Return [x, y] of the center of cell containing provided text 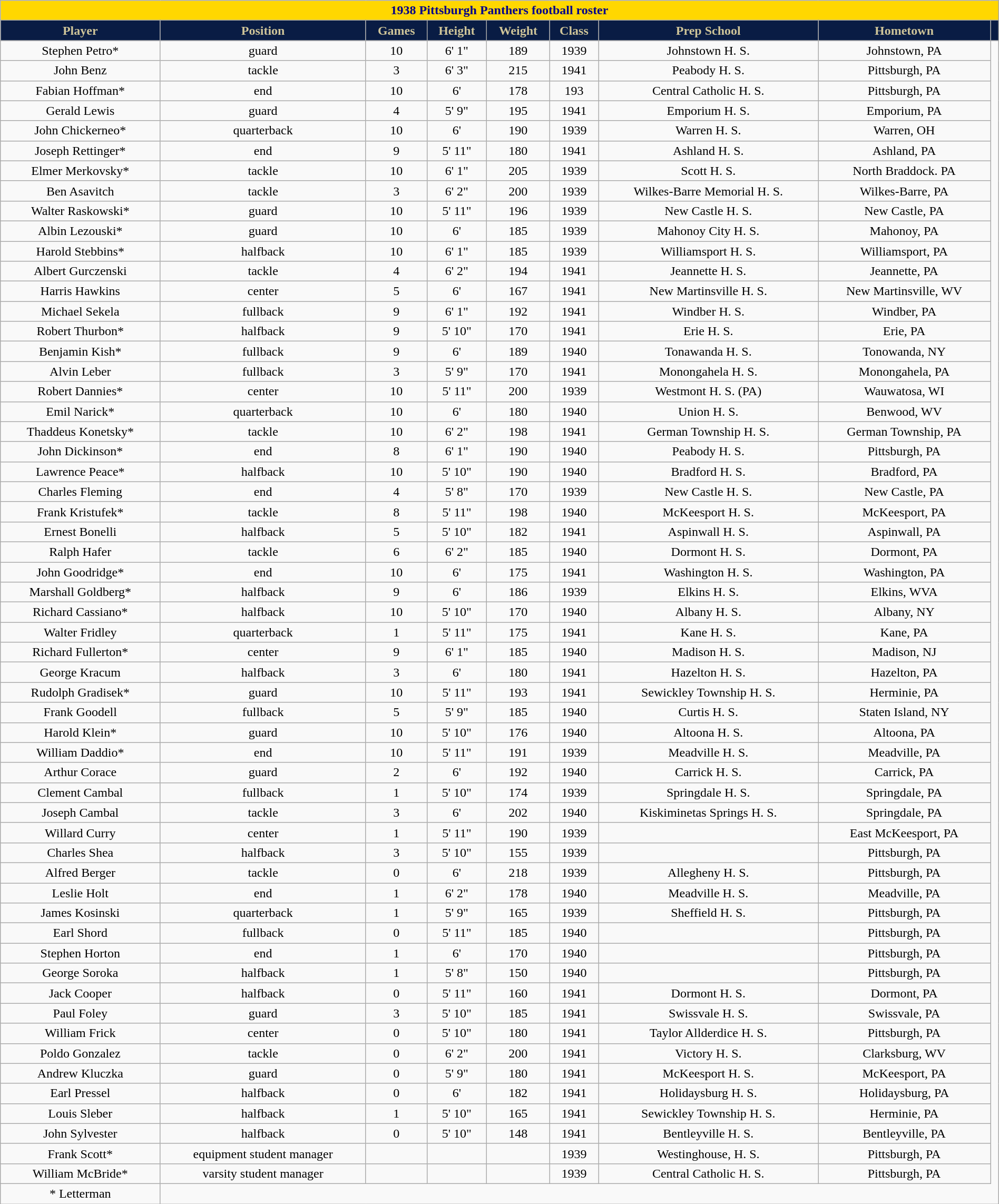
Hometown [904, 31]
Harold Stebbins* [80, 251]
196 [518, 211]
Victory H. S. [708, 1053]
Height [457, 31]
Joseph Rettinger* [80, 151]
Bentleyville H. S. [708, 1133]
148 [518, 1133]
Tonowanda, NY [904, 351]
Johnstown, PA [904, 51]
John Goodridge* [80, 572]
Madison, NJ [904, 652]
6' 3" [457, 71]
Charles Shea [80, 853]
Warren H. S. [708, 131]
Wauwatosa, WI [904, 391]
Player [80, 31]
Mahonoy, PA [904, 231]
Holidaysburg H. S. [708, 1093]
Stephen Horton [80, 953]
John Chickerneo* [80, 131]
Swissvale, PA [904, 1013]
205 [518, 171]
Charles Fleming [80, 492]
Lawrence Peace* [80, 472]
Albert Gurczenski [80, 271]
Weight [518, 31]
Benwood, WV [904, 412]
Position [263, 31]
Gerald Lewis [80, 111]
2 [396, 772]
Aspinwall H. S. [708, 532]
Altoona H. S. [708, 732]
Wilkes-Barre Memorial H. S. [708, 191]
William McBride* [80, 1173]
Class [574, 31]
Jeannette H. S. [708, 271]
Richard Cassiano* [80, 612]
1938 Pittsburgh Panthers football roster [500, 11]
Kane, PA [904, 632]
Bradford H. S. [708, 472]
155 [518, 853]
Kane H. S. [708, 632]
Frank Scott* [80, 1153]
Robert Thurbon* [80, 331]
Monongahela H. S. [708, 371]
195 [518, 111]
Richard Fullerton* [80, 652]
Elkins, WVA [904, 592]
Louis Sleber [80, 1113]
Ernest Bonelli [80, 532]
Sheffield H. S. [708, 913]
Carrick H. S. [708, 772]
Kiskiminetas Springs H. S. [708, 813]
Clement Cambal [80, 792]
Emporium, PA [904, 111]
194 [518, 271]
Earl Pressel [80, 1093]
Albany H. S. [708, 612]
New Martinsville, WV [904, 291]
Curtis H. S. [708, 712]
Willard Curry [80, 833]
Scott H. S. [708, 171]
Jeannette, PA [904, 271]
Andrew Kluczka [80, 1073]
George Kracum [80, 672]
Albany, NY [904, 612]
Hazelton H. S. [708, 672]
Harold Klein* [80, 732]
167 [518, 291]
Warren, OH [904, 131]
Wilkes-Barre, PA [904, 191]
William Frick [80, 1033]
Aspinwall, PA [904, 532]
Hazelton, PA [904, 672]
215 [518, 71]
Monongahela, PA [904, 371]
North Braddock. PA [904, 171]
Fabian Hoffman* [80, 91]
Williamsport, PA [904, 251]
Ashland H. S. [708, 151]
Carrick, PA [904, 772]
Tonawanda H. S. [708, 351]
varsity student manager [263, 1173]
160 [518, 993]
Washington H. S. [708, 572]
Frank Kristufek* [80, 512]
186 [518, 592]
equipment student manager [263, 1153]
Clarksburg, WV [904, 1053]
Swissvale H. S. [708, 1013]
Leslie Holt [80, 893]
Altoona, PA [904, 732]
191 [518, 752]
Robert Dannies* [80, 391]
Joseph Cambal [80, 813]
218 [518, 873]
Jack Cooper [80, 993]
Walter Raskowski* [80, 211]
James Kosinski [80, 913]
Bentleyville, PA [904, 1133]
* Letterman [80, 1193]
Games [396, 31]
Ben Asavitch [80, 191]
Erie, PA [904, 331]
Ashland, PA [904, 151]
Elkins H. S. [708, 592]
Union H. S. [708, 412]
Michael Sekela [80, 311]
Windber H. S. [708, 311]
John Dickinson* [80, 452]
Alfred Berger [80, 873]
George Soroka [80, 973]
Ralph Hafer [80, 552]
German Township H. S. [708, 432]
Thaddeus Konetsky* [80, 432]
Albin Lezouski* [80, 231]
Taylor Allderdice H. S. [708, 1033]
Johnstown H. S. [708, 51]
Westinghouse, H. S. [708, 1153]
Arthur Corace [80, 772]
Erie H. S. [708, 331]
Elmer Merkovsky* [80, 171]
6 [396, 552]
Allegheny H. S. [708, 873]
Prep School [708, 31]
Harris Hawkins [80, 291]
Staten Island, NY [904, 712]
Madison H. S. [708, 652]
174 [518, 792]
Benjamin Kish* [80, 351]
Emil Narick* [80, 412]
Marshall Goldberg* [80, 592]
Frank Goodell [80, 712]
John Sylvester [80, 1133]
Walter Fridley [80, 632]
Bradford, PA [904, 472]
150 [518, 973]
Mahonoy City H. S. [708, 231]
Westmont H. S. (PA) [708, 391]
Springdale H. S. [708, 792]
Paul Foley [80, 1013]
Alvin Leber [80, 371]
New Martinsville H. S. [708, 291]
202 [518, 813]
Stephen Petro* [80, 51]
East McKeesport, PA [904, 833]
Poldo Gonzalez [80, 1053]
John Benz [80, 71]
William Daddio* [80, 752]
Rudolph Gradisek* [80, 692]
Holidaysburg, PA [904, 1093]
German Township, PA [904, 432]
Williamsport H. S. [708, 251]
Windber, PA [904, 311]
Washington, PA [904, 572]
Emporium H. S. [708, 111]
Earl Shord [80, 933]
176 [518, 732]
